Detect which cell encompasses the target text, then output its (x, y) center coordinate. 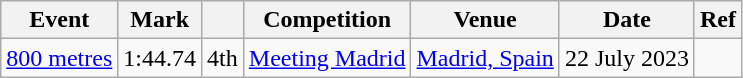
Madrid, Spain (485, 58)
Venue (485, 20)
Event (60, 20)
Competition (327, 20)
1:44.74 (160, 58)
4th (223, 58)
22 July 2023 (626, 58)
Ref (718, 20)
Mark (160, 20)
Meeting Madrid (327, 58)
Date (626, 20)
800 metres (60, 58)
